Locate the cell with the specified text and output its (x, y) center coordinate. 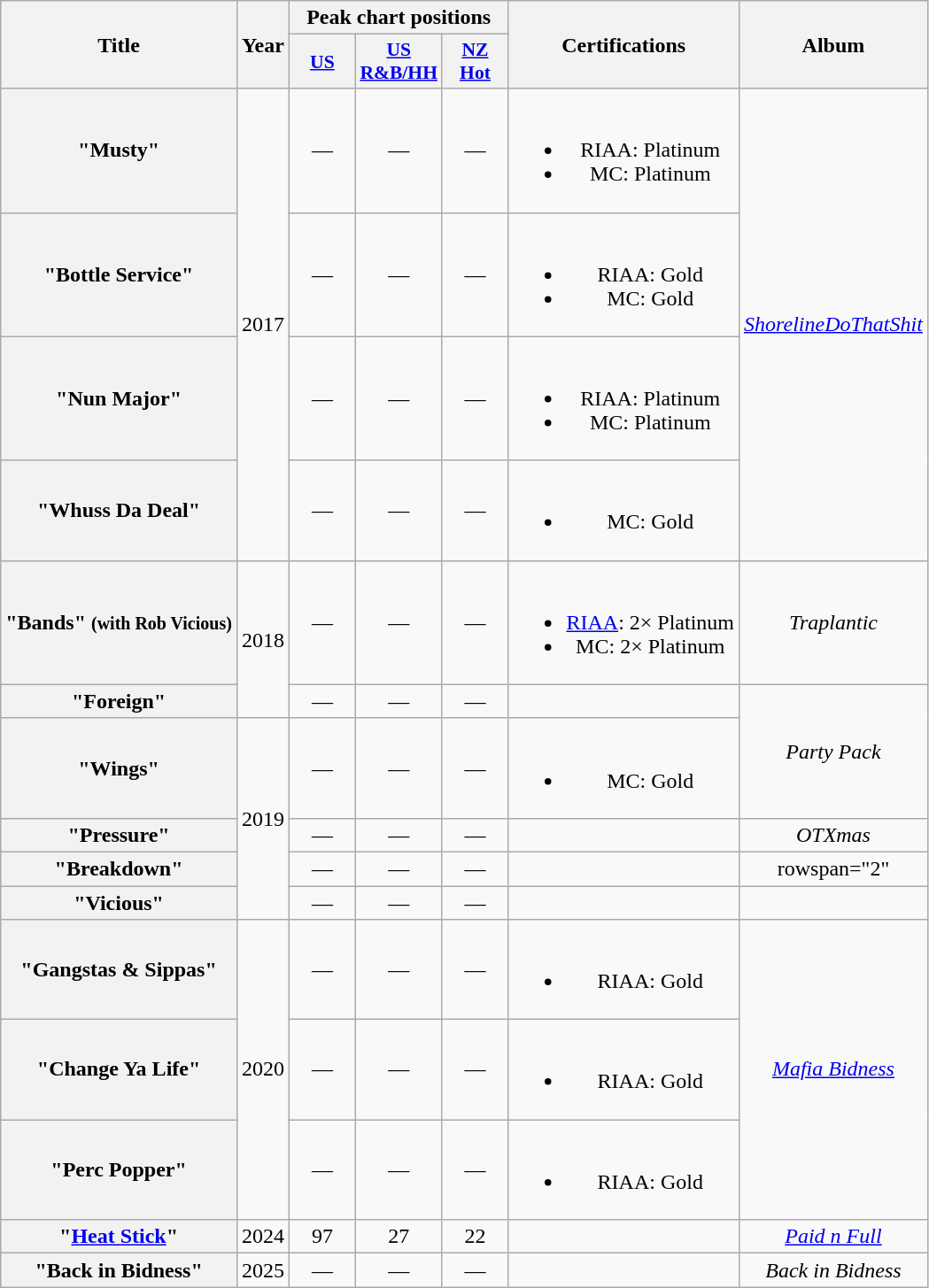
2019 (262, 818)
RIAA: GoldMC: Gold (623, 274)
USR&B/HH (399, 62)
"Bottle Service" (119, 274)
2025 (262, 1270)
Back in Bidness (834, 1270)
"Vicious" (119, 902)
"Musty" (119, 150)
2020 (262, 1069)
"Wings" (119, 768)
97 (322, 1237)
2024 (262, 1237)
RIAA: 2× PlatinumMC: 2× Platinum (623, 622)
rowspan="2" (834, 868)
Mafia Bidness (834, 1069)
"Breakdown" (119, 868)
2017 (262, 324)
"Pressure" (119, 835)
"Perc Popper" (119, 1170)
Album (834, 44)
Title (119, 44)
"Nun Major" (119, 398)
US (322, 62)
Traplantic (834, 622)
Year (262, 44)
"Foreign" (119, 701)
27 (399, 1237)
"Bands" (with Rob Vicious) (119, 622)
"Back in Bidness" (119, 1270)
OTXmas (834, 835)
"Gangstas & Sippas" (119, 970)
Party Pack (834, 751)
Peak chart positions (399, 18)
ShorelineDoThatShit (834, 324)
"Whuss Da Deal" (119, 510)
Certifications (623, 44)
2018 (262, 639)
22 (475, 1237)
"Heat Stick" (119, 1237)
Paid n Full (834, 1237)
NZHot (475, 62)
"Change Ya Life" (119, 1069)
